Detect which cell encompasses the target text, then output its (X, Y) center coordinate. 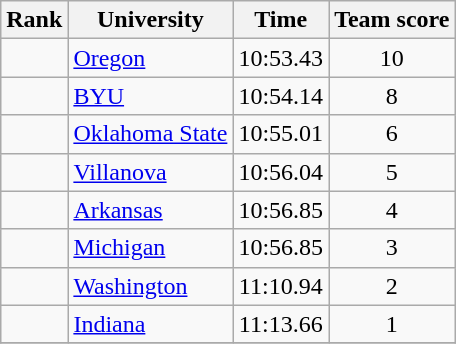
8 (392, 96)
1 (392, 324)
Villanova (150, 172)
10:54.14 (281, 96)
Michigan (150, 248)
Team score (392, 20)
10:56.04 (281, 172)
5 (392, 172)
6 (392, 134)
Arkansas (150, 210)
Indiana (150, 324)
Washington (150, 286)
Oregon (150, 58)
Oklahoma State (150, 134)
Rank (34, 20)
Time (281, 20)
3 (392, 248)
4 (392, 210)
10:53.43 (281, 58)
10 (392, 58)
11:10.94 (281, 286)
University (150, 20)
10:55.01 (281, 134)
2 (392, 286)
11:13.66 (281, 324)
BYU (150, 96)
